Capture the cell that displays the provided text and extract its (X, Y) central coordinate. 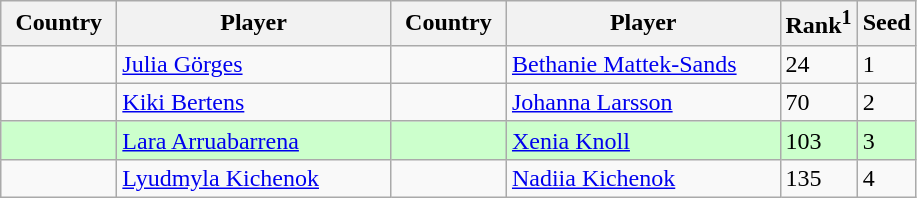
Seed (886, 24)
Bethanie Mattek-Sands (643, 64)
Julia Görges (254, 64)
2 (886, 102)
1 (886, 64)
4 (886, 178)
Nadiia Kichenok (643, 178)
Kiki Bertens (254, 102)
Rank1 (818, 24)
24 (818, 64)
3 (886, 140)
Johanna Larsson (643, 102)
103 (818, 140)
Lyudmyla Kichenok (254, 178)
Xenia Knoll (643, 140)
135 (818, 178)
Lara Arruabarrena (254, 140)
70 (818, 102)
